Output the [x, y] coordinate of the center of the cell containing the given text.  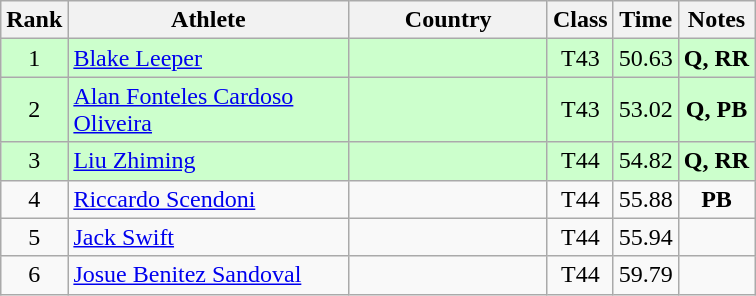
Rank [34, 20]
PB [716, 199]
Jack Swift [208, 237]
Riccardo Scendoni [208, 199]
Alan Fonteles Cardoso Oliveira [208, 110]
3 [34, 161]
54.82 [646, 161]
6 [34, 275]
Country [448, 20]
Athlete [208, 20]
Josue Benitez Sandoval [208, 275]
50.63 [646, 58]
Notes [716, 20]
Liu Zhiming [208, 161]
2 [34, 110]
4 [34, 199]
59.79 [646, 275]
Q, PB [716, 110]
55.88 [646, 199]
Blake Leeper [208, 58]
Class [580, 20]
5 [34, 237]
55.94 [646, 237]
53.02 [646, 110]
Time [646, 20]
1 [34, 58]
